Locate the cell with the specified text and output its [X, Y] center coordinate. 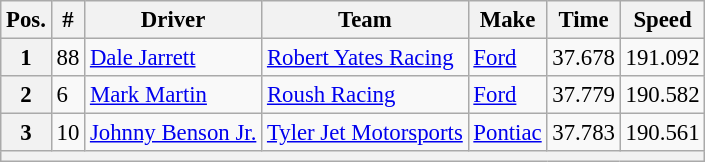
3 [26, 133]
6 [68, 95]
191.092 [662, 58]
Mark Martin [174, 95]
37.678 [584, 58]
Robert Yates Racing [365, 58]
Pos. [26, 20]
Roush Racing [365, 95]
190.561 [662, 133]
Speed [662, 20]
Dale Jarrett [174, 58]
Make [508, 20]
Time [584, 20]
2 [26, 95]
88 [68, 58]
190.582 [662, 95]
Driver [174, 20]
Team [365, 20]
# [68, 20]
Johnny Benson Jr. [174, 133]
Pontiac [508, 133]
10 [68, 133]
37.779 [584, 95]
1 [26, 58]
37.783 [584, 133]
Tyler Jet Motorsports [365, 133]
